Output the [X, Y] coordinate of the center of the cell containing the given text.  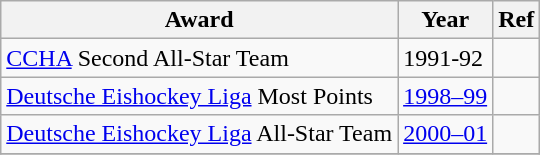
CCHA Second All-Star Team [200, 58]
Deutsche Eishockey Liga All-Star Team [200, 134]
Award [200, 20]
1998–99 [446, 96]
Deutsche Eishockey Liga Most Points [200, 96]
2000–01 [446, 134]
1991-92 [446, 58]
Ref [516, 20]
Year [446, 20]
